Detect which cell encompasses the target text, then output its [x, y] center coordinate. 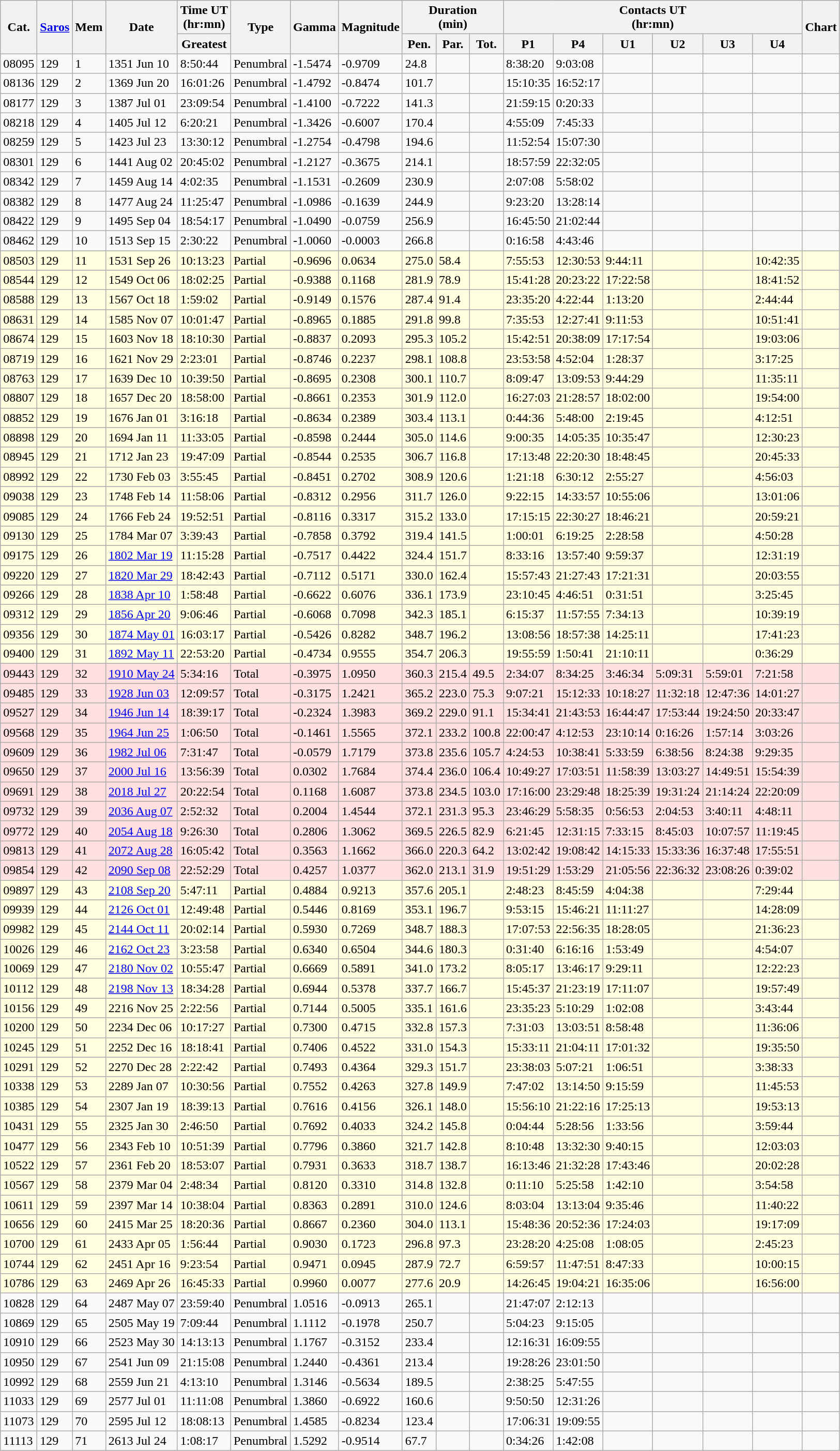
19:24:50 [727, 713]
17:11:07 [628, 988]
0.2308 [370, 378]
1:53:49 [628, 949]
Type [261, 27]
10786 [19, 1284]
11 [89, 260]
9:15:59 [628, 1087]
20:03:55 [777, 575]
324.2 [419, 1126]
1.2421 [370, 693]
1405 Jul 12 [142, 123]
-1.4100 [315, 103]
9:26:30 [204, 831]
2090 Sep 08 [142, 870]
369.5 [419, 831]
20:59:21 [777, 516]
1603 Nov 18 [142, 339]
10:38:41 [578, 752]
-0.8312 [315, 496]
10:30:56 [204, 1087]
0.9213 [370, 890]
9:29:11 [628, 969]
18:34:28 [204, 988]
23:29:48 [578, 791]
5:09:31 [678, 674]
72.7 [453, 1264]
126.0 [453, 496]
0.6944 [315, 988]
8:24:38 [727, 752]
281.9 [419, 280]
114.6 [453, 437]
3 [89, 103]
2:23:01 [204, 359]
357.6 [419, 890]
1748 Feb 14 [142, 496]
0.4364 [370, 1067]
0.2806 [315, 831]
4:24:53 [528, 752]
21:14:24 [727, 791]
4:12:51 [777, 418]
10:51:41 [777, 319]
09568 [19, 732]
138.7 [453, 1165]
1694 Jan 11 [142, 437]
36 [89, 752]
0.5891 [370, 969]
21:43:53 [578, 713]
234.5 [453, 791]
12:27:41 [578, 319]
22 [89, 477]
162.4 [453, 575]
09854 [19, 870]
4:52:04 [578, 359]
366.0 [419, 850]
1351 Jun 10 [142, 64]
11:11:08 [204, 1401]
0.7269 [370, 929]
10656 [19, 1225]
09813 [19, 850]
0.8169 [370, 910]
27 [89, 575]
Contacts UT(hr:mn) [653, 18]
1:53:29 [578, 870]
18:02:25 [204, 280]
19:57:49 [777, 988]
0.8363 [315, 1205]
8:47:33 [628, 1264]
10992 [19, 1382]
12:16:31 [528, 1342]
-1.0986 [315, 201]
30 [89, 634]
10:55:47 [204, 969]
14 [89, 319]
1:21:18 [528, 477]
1.3983 [370, 713]
0.8282 [370, 634]
5:04:23 [528, 1323]
17:03:51 [578, 772]
Time UT(hr:mn) [204, 18]
10 [89, 240]
12:22:23 [777, 969]
-0.5426 [315, 634]
9:35:46 [628, 1205]
1:08:05 [628, 1244]
18:02:00 [628, 398]
7:33:15 [628, 831]
154.3 [453, 1047]
10:42:35 [777, 260]
13:56:39 [204, 772]
2397 Mar 14 [142, 1205]
4:02:35 [204, 181]
8:10:48 [528, 1145]
142.8 [453, 1145]
Cat. [19, 27]
0.6504 [370, 949]
22:20:09 [777, 791]
250.7 [419, 1323]
7:34:13 [628, 615]
3:54:58 [777, 1185]
14:25:11 [628, 634]
Greatest [204, 44]
08136 [19, 83]
10156 [19, 1008]
16:52:17 [578, 83]
17:07:53 [528, 929]
2144 Oct 11 [142, 929]
291.8 [419, 319]
9:23:20 [528, 201]
10611 [19, 1205]
18:08:13 [204, 1421]
2523 May 30 [142, 1342]
18:25:39 [628, 791]
10:49:27 [528, 772]
17:01:32 [628, 1047]
2252 Dec 16 [142, 1047]
318.7 [419, 1165]
0:16:58 [528, 240]
2469 Apr 26 [142, 1284]
11:35:11 [777, 378]
18:18:41 [204, 1047]
08503 [19, 260]
10700 [19, 1244]
365.2 [419, 693]
10828 [19, 1303]
2234 Dec 06 [142, 1028]
-0.6068 [315, 615]
0.7616 [315, 1106]
116.8 [453, 457]
19:08:42 [578, 850]
09400 [19, 654]
1.3146 [315, 1382]
35 [89, 732]
2:46:50 [204, 1126]
21 [89, 457]
12:30:53 [578, 260]
1.4544 [370, 811]
2126 Oct 01 [142, 910]
2162 Oct 23 [142, 949]
2:55:27 [628, 477]
13:08:56 [528, 634]
230.9 [419, 181]
12 [89, 280]
7 [89, 181]
236.0 [453, 772]
303.4 [419, 418]
39 [89, 811]
170.4 [419, 123]
15:12:33 [578, 693]
308.9 [419, 477]
09038 [19, 496]
-0.8661 [315, 398]
11:40:22 [777, 1205]
-0.3175 [315, 693]
21:28:57 [578, 398]
0:31:51 [628, 595]
1 [89, 64]
1.3860 [315, 1401]
17:24:03 [628, 1225]
0.2093 [370, 339]
-0.8234 [370, 1421]
16:37:48 [727, 850]
0.7692 [315, 1126]
0:11:10 [528, 1185]
12:31:26 [578, 1401]
7:09:44 [204, 1323]
5:25:58 [578, 1185]
15:07:30 [578, 142]
2108 Sep 20 [142, 890]
2361 Feb 20 [142, 1165]
326.1 [419, 1106]
1:02:08 [628, 1008]
2018 Jul 27 [142, 791]
61 [89, 1244]
5 [89, 142]
6:19:25 [578, 536]
9:50:50 [528, 1401]
1856 Apr 20 [142, 615]
U3 [727, 44]
8:45:03 [678, 831]
10:13:23 [204, 260]
2:52:32 [204, 811]
0.7931 [315, 1165]
23:46:29 [528, 811]
133.0 [453, 516]
0.7796 [315, 1145]
8:33:16 [528, 555]
09085 [19, 516]
10245 [19, 1047]
0.4522 [370, 1047]
0.2702 [370, 477]
266.8 [419, 240]
105.7 [486, 752]
277.6 [419, 1284]
66 [89, 1342]
353.1 [419, 910]
103.0 [486, 791]
10338 [19, 1087]
6:21:45 [528, 831]
2289 Jan 07 [142, 1087]
23:28:20 [528, 1244]
362.0 [419, 870]
20:02:28 [777, 1165]
23:09:54 [204, 103]
0.2535 [370, 457]
17:13:48 [528, 457]
1:28:37 [628, 359]
09982 [19, 929]
306.7 [419, 457]
15 [89, 339]
22:32:05 [578, 162]
321.7 [419, 1145]
17 [89, 378]
13:01:06 [777, 496]
205.1 [453, 890]
1585 Nov 07 [142, 319]
2:48:23 [528, 890]
-0.8634 [315, 418]
0.5930 [315, 929]
9:44:11 [628, 260]
-1.5474 [315, 64]
149.9 [453, 1087]
298.1 [419, 359]
2270 Dec 28 [142, 1067]
1784 Mar 07 [142, 536]
2:48:34 [204, 1185]
9 [89, 221]
0.4156 [370, 1106]
5:28:56 [578, 1126]
17:17:54 [628, 339]
7:29:44 [777, 890]
-1.2127 [315, 162]
09897 [19, 890]
22:36:32 [678, 870]
34 [89, 713]
110.7 [453, 378]
1.1112 [315, 1323]
21:23:19 [578, 988]
16:35:06 [628, 1284]
21:02:44 [578, 221]
58 [89, 1185]
9:22:15 [528, 496]
-0.7517 [315, 555]
1477 Aug 24 [142, 201]
3:25:45 [777, 595]
0.4033 [370, 1126]
23:38:03 [528, 1067]
173.2 [453, 969]
09130 [19, 536]
09939 [19, 910]
18:39:17 [204, 713]
-0.3152 [370, 1342]
336.1 [419, 595]
295.3 [419, 339]
13:02:42 [528, 850]
305.0 [419, 437]
16:09:55 [578, 1342]
2379 Mar 04 [142, 1185]
1:50:41 [578, 654]
10069 [19, 969]
14:01:27 [777, 693]
0.0302 [315, 772]
0.5446 [315, 910]
Mem [89, 27]
206.3 [453, 654]
16:27:03 [528, 398]
1459 Aug 14 [142, 181]
08945 [19, 457]
3:43:44 [777, 1008]
11:47:51 [578, 1264]
08674 [19, 339]
64.2 [486, 850]
4:46:51 [578, 595]
10291 [19, 1067]
23:35:23 [528, 1008]
18:48:45 [628, 457]
0:44:36 [528, 418]
-0.4798 [370, 142]
13:14:50 [578, 1087]
0.3633 [370, 1165]
18 [89, 398]
10200 [19, 1028]
69 [89, 1401]
59 [89, 1205]
10477 [19, 1145]
17:55:51 [777, 850]
0.0634 [370, 260]
-0.3975 [315, 674]
09312 [19, 615]
49.5 [486, 674]
5:10:29 [578, 1008]
337.7 [419, 988]
9:03:08 [578, 64]
33 [89, 693]
2451 Apr 16 [142, 1264]
2:19:45 [628, 418]
14:33:57 [578, 496]
213.1 [453, 870]
329.3 [419, 1067]
20:33:47 [777, 713]
161.6 [453, 1008]
10744 [19, 1264]
341.0 [419, 969]
2:22:56 [204, 1008]
11:33:05 [204, 437]
62 [89, 1264]
15:48:36 [528, 1225]
20:38:09 [578, 339]
5:59:01 [727, 674]
11:25:47 [204, 201]
1.5292 [315, 1441]
2:44:44 [777, 300]
12:30:23 [777, 437]
226.5 [453, 831]
12:09:57 [204, 693]
-0.9149 [315, 300]
1.5565 [370, 732]
5:47:11 [204, 890]
-0.4361 [370, 1362]
0.6669 [315, 969]
20:22:54 [204, 791]
15:10:35 [528, 83]
1892 May 11 [142, 654]
10431 [19, 1126]
13:03:51 [578, 1028]
319.4 [419, 536]
0:20:33 [578, 103]
0.1885 [370, 319]
315.2 [419, 516]
0.4263 [370, 1087]
7:31:47 [204, 752]
91.4 [453, 300]
1:06:51 [628, 1067]
19:53:13 [777, 1106]
8:09:47 [528, 378]
8:34:25 [578, 674]
P1 [528, 44]
Gamma [315, 27]
16:45:33 [204, 1284]
-0.8116 [315, 516]
0.4715 [370, 1028]
4:43:46 [578, 240]
15:33:11 [528, 1047]
22:00:47 [528, 732]
-0.9709 [370, 64]
4:12:53 [578, 732]
0.5171 [370, 575]
0.3792 [370, 536]
4:22:44 [578, 300]
14:13:13 [204, 1342]
23:53:58 [528, 359]
12:03:03 [777, 1145]
108.8 [453, 359]
369.2 [419, 713]
10:00:15 [777, 1264]
20:52:36 [578, 1225]
220.3 [453, 850]
0.9471 [315, 1264]
08992 [19, 477]
4:48:11 [777, 811]
0.9960 [315, 1284]
24.8 [419, 64]
324.4 [419, 555]
-0.8451 [315, 477]
1567 Oct 18 [142, 300]
1.7684 [370, 772]
12:31:15 [578, 831]
10950 [19, 1362]
23:35:20 [528, 300]
4 [89, 123]
2307 Jan 19 [142, 1106]
148.0 [453, 1106]
-0.8965 [315, 319]
95.3 [486, 811]
0.4884 [315, 890]
08422 [19, 221]
31.9 [486, 870]
213.4 [419, 1362]
1:56:44 [204, 1244]
1838 Apr 10 [142, 595]
10:38:04 [204, 1205]
7:31:03 [528, 1028]
18:28:05 [628, 929]
1766 Feb 24 [142, 516]
22:56:35 [578, 929]
354.7 [419, 654]
18:53:07 [204, 1165]
15:34:41 [528, 713]
6:15:37 [528, 615]
0.2956 [370, 496]
U2 [678, 44]
-0.1461 [315, 732]
19:04:21 [578, 1284]
9:06:46 [204, 615]
304.0 [419, 1225]
-0.1639 [370, 201]
132.8 [453, 1185]
3:23:58 [204, 949]
215.4 [453, 674]
2325 Jan 30 [142, 1126]
6:38:56 [678, 752]
1657 Dec 20 [142, 398]
300.1 [419, 378]
2487 May 07 [142, 1303]
20.9 [453, 1284]
196.2 [453, 634]
3:03:26 [777, 732]
331.0 [419, 1047]
2054 Aug 18 [142, 831]
19 [89, 418]
10910 [19, 1342]
3:16:18 [204, 418]
19:31:24 [678, 791]
157.3 [453, 1028]
185.1 [453, 615]
7:47:02 [528, 1087]
23:10:45 [528, 595]
08382 [19, 201]
08259 [19, 142]
0.9555 [370, 654]
5:58:35 [578, 811]
-0.0913 [370, 1303]
0.4422 [370, 555]
9:59:37 [628, 555]
4:50:28 [777, 536]
1.7179 [370, 752]
1:06:50 [204, 732]
2505 May 19 [142, 1323]
22:30:27 [578, 516]
235.6 [453, 752]
Date [142, 27]
-0.1978 [370, 1323]
0.9030 [315, 1244]
Tot. [486, 44]
1.3062 [370, 831]
231.3 [453, 811]
-0.8544 [315, 457]
09691 [19, 791]
166.7 [453, 988]
17:22:58 [628, 280]
5:48:00 [578, 418]
314.8 [419, 1185]
11:45:53 [777, 1087]
-0.6007 [370, 123]
2:38:25 [528, 1382]
18:58:00 [204, 398]
296.8 [419, 1244]
14:05:35 [578, 437]
56 [89, 1145]
0.2237 [370, 359]
42 [89, 870]
65 [89, 1323]
-1.2754 [315, 142]
49 [89, 1008]
16:13:46 [528, 1165]
0:34:26 [528, 1441]
3:38:33 [777, 1067]
53 [89, 1087]
08095 [19, 64]
6 [89, 162]
15:42:51 [528, 339]
0.7144 [315, 1008]
29 [89, 615]
23:59:40 [204, 1303]
15:57:43 [528, 575]
4:04:38 [628, 890]
22:52:29 [204, 870]
11:11:27 [628, 910]
8:05:17 [528, 969]
46 [89, 949]
1639 Dec 10 [142, 378]
2433 Apr 05 [142, 1244]
2:12:13 [578, 1303]
344.6 [419, 949]
335.1 [419, 1008]
1802 Mar 19 [142, 555]
71 [89, 1441]
10:01:47 [204, 319]
196.7 [453, 910]
5:47:55 [578, 1382]
2:04:53 [678, 811]
23 [89, 496]
0.2444 [370, 437]
6:59:57 [528, 1264]
7:21:58 [777, 674]
67.7 [419, 1441]
173.9 [453, 595]
19:35:50 [777, 1047]
287.9 [419, 1264]
9:44:29 [628, 378]
08177 [19, 103]
1:59:02 [204, 300]
1.0516 [315, 1303]
2000 Jul 16 [142, 772]
11:52:54 [528, 142]
16:45:50 [528, 221]
09527 [19, 713]
10:39:19 [777, 615]
45 [89, 929]
1441 Aug 02 [142, 162]
223.0 [453, 693]
19:55:59 [528, 654]
21:27:43 [578, 575]
15:46:21 [578, 910]
09175 [19, 555]
20 [89, 437]
19:47:09 [204, 457]
09732 [19, 811]
08807 [19, 398]
330.0 [419, 575]
11073 [19, 1421]
14:15:33 [628, 850]
1820 Mar 29 [142, 575]
1.1767 [315, 1342]
13:57:40 [578, 555]
2072 Aug 28 [142, 850]
7:45:33 [578, 123]
52 [89, 1067]
1.4585 [315, 1421]
3:17:25 [777, 359]
0.2389 [370, 418]
10385 [19, 1106]
11:58:39 [628, 772]
58.4 [453, 260]
16:03:17 [204, 634]
265.1 [419, 1303]
9:29:35 [777, 752]
08218 [19, 123]
13:13:04 [578, 1205]
0.7406 [315, 1047]
1513 Sep 15 [142, 240]
1:13:20 [628, 300]
19:09:55 [578, 1421]
64 [89, 1303]
19:54:00 [777, 398]
0.0077 [370, 1284]
8:45:59 [578, 890]
10:18:27 [628, 693]
11033 [19, 1401]
0.5378 [370, 988]
12:31:19 [777, 555]
1676 Jan 01 [142, 418]
08763 [19, 378]
189.5 [419, 1382]
5:33:59 [628, 752]
10567 [19, 1185]
1:00:01 [528, 536]
194.6 [419, 142]
124.6 [453, 1205]
0:04:44 [528, 1126]
08342 [19, 181]
0.6076 [370, 595]
301.9 [419, 398]
22:53:20 [204, 654]
17:21:31 [628, 575]
63 [89, 1284]
4:55:09 [528, 123]
18:57:38 [578, 634]
-0.2324 [315, 713]
-0.5634 [370, 1382]
2036 Aug 07 [142, 811]
3:59:44 [777, 1126]
4:54:07 [777, 949]
23:01:50 [578, 1362]
-0.8837 [315, 339]
2541 Jun 09 [142, 1362]
16:56:00 [777, 1284]
0.3317 [370, 516]
6:16:16 [578, 949]
9:23:54 [204, 1264]
1.6087 [370, 791]
0.8120 [315, 1185]
1928 Jun 03 [142, 693]
1369 Jun 20 [142, 83]
51 [89, 1047]
12:49:48 [204, 910]
229.0 [453, 713]
0.0945 [370, 1264]
08719 [19, 359]
0.3310 [370, 1185]
17:15:15 [528, 516]
4:56:03 [777, 477]
17:06:31 [528, 1421]
0.2004 [315, 811]
11:19:45 [777, 831]
1423 Jul 23 [142, 142]
Par. [453, 44]
38 [89, 791]
37 [89, 772]
Pen. [419, 44]
1874 May 01 [142, 634]
106.4 [486, 772]
1621 Nov 29 [142, 359]
18:54:17 [204, 221]
U1 [628, 44]
19:28:26 [528, 1362]
1531 Sep 26 [142, 260]
0:16:26 [678, 732]
0:56:53 [628, 811]
160.6 [419, 1401]
2613 Jul 24 [142, 1441]
21:22:16 [578, 1106]
Saros [55, 27]
48 [89, 988]
145.8 [453, 1126]
311.7 [419, 496]
332.8 [419, 1028]
13:46:17 [578, 969]
0.7098 [370, 615]
60 [89, 1225]
2216 Nov 25 [142, 1008]
26 [89, 555]
2:45:23 [777, 1244]
20:45:33 [777, 457]
14:49:51 [727, 772]
13:09:53 [578, 378]
18:41:52 [777, 280]
P4 [578, 44]
18:57:59 [528, 162]
21:05:56 [628, 870]
1946 Jun 14 [142, 713]
-0.2609 [370, 181]
1712 Jan 23 [142, 457]
-0.9388 [315, 280]
50 [89, 1028]
8:50:44 [204, 64]
6:20:21 [204, 123]
17:16:00 [528, 791]
8:03:04 [528, 1205]
21:10:11 [628, 654]
0.1723 [370, 1244]
1:08:17 [204, 1441]
91.1 [486, 713]
8:58:48 [628, 1028]
24 [89, 516]
3:46:34 [628, 674]
23:10:14 [628, 732]
0.2353 [370, 398]
6:30:12 [578, 477]
0.7300 [315, 1028]
-1.1531 [315, 181]
0.4257 [315, 870]
2343 Feb 10 [142, 1145]
17:43:46 [628, 1165]
-0.8474 [370, 83]
09485 [19, 693]
1730 Feb 03 [142, 477]
09266 [19, 595]
43 [89, 890]
57 [89, 1165]
244.9 [419, 201]
4:25:08 [578, 1244]
214.1 [419, 162]
19:52:51 [204, 516]
10869 [19, 1323]
233.2 [453, 732]
55 [89, 1126]
2:34:07 [528, 674]
Magnitude [370, 27]
10:07:57 [727, 831]
1:42:10 [628, 1185]
-0.3675 [370, 162]
7:55:53 [528, 260]
7:35:53 [528, 319]
287.4 [419, 300]
31 [89, 654]
99.8 [453, 319]
0.6340 [315, 949]
21:04:11 [578, 1047]
32 [89, 674]
Chart [821, 27]
10:51:39 [204, 1145]
374.4 [419, 772]
0:31:40 [528, 949]
21:59:15 [528, 103]
123.4 [419, 1421]
17:53:44 [678, 713]
21:47:07 [528, 1303]
09220 [19, 575]
18:39:13 [204, 1106]
10:55:06 [628, 496]
10:35:47 [628, 437]
-0.9696 [315, 260]
0.2891 [370, 1205]
14:26:45 [528, 1284]
9:40:15 [628, 1145]
1:42:08 [578, 1441]
17:41:23 [777, 634]
1495 Sep 04 [142, 221]
-0.7858 [315, 536]
2595 Jul 12 [142, 1421]
101.7 [419, 83]
0.2360 [370, 1225]
0.8667 [315, 1225]
2 [89, 83]
15:33:36 [678, 850]
16:05:42 [204, 850]
-0.6622 [315, 595]
47 [89, 969]
8:38:20 [528, 64]
2415 Mar 25 [142, 1225]
105.2 [453, 339]
3:39:43 [204, 536]
68 [89, 1382]
75.3 [486, 693]
15:54:39 [777, 772]
-0.0579 [315, 752]
0:39:02 [777, 870]
19:03:06 [777, 339]
08462 [19, 240]
21:36:23 [777, 929]
275.0 [419, 260]
10:17:27 [204, 1028]
41 [89, 850]
310.0 [419, 1205]
18:10:30 [204, 339]
16 [89, 359]
2:07:08 [528, 181]
-0.9514 [370, 1441]
2198 Nov 13 [142, 988]
1982 Jul 06 [142, 752]
2180 Nov 02 [142, 969]
13:28:14 [578, 201]
1964 Jun 25 [142, 732]
1387 Jul 01 [142, 103]
13:30:12 [204, 142]
22:20:30 [578, 457]
1549 Oct 06 [142, 280]
0.3563 [315, 850]
342.3 [419, 615]
-1.4792 [315, 83]
09609 [19, 752]
18:20:36 [204, 1225]
5:34:16 [204, 674]
0.5005 [370, 1008]
09772 [19, 831]
-1.0490 [315, 221]
18:46:21 [628, 516]
09650 [19, 772]
67 [89, 1362]
1910 May 24 [142, 674]
141.3 [419, 103]
28 [89, 595]
09356 [19, 634]
21:32:28 [578, 1165]
14:28:09 [777, 910]
188.3 [453, 929]
16:01:26 [204, 83]
11:36:06 [777, 1028]
2:28:58 [628, 536]
-0.7112 [315, 575]
54 [89, 1106]
97.3 [453, 1244]
09443 [19, 674]
1:57:14 [727, 732]
-0.8746 [315, 359]
327.8 [419, 1087]
4:13:10 [204, 1382]
08301 [19, 162]
3:55:45 [204, 477]
82.9 [486, 831]
5:58:02 [578, 181]
15:56:10 [528, 1106]
12:47:36 [727, 693]
10026 [19, 949]
10:39:50 [204, 378]
9:11:53 [628, 319]
0.7493 [315, 1067]
20:23:22 [578, 280]
1:33:56 [628, 1126]
10522 [19, 1165]
08631 [19, 319]
11113 [19, 1441]
08588 [19, 300]
08852 [19, 418]
1.0950 [370, 674]
-0.4734 [315, 654]
13:03:27 [678, 772]
20:02:14 [204, 929]
112.0 [453, 398]
9:15:05 [578, 1323]
0.3860 [370, 1145]
15:45:37 [528, 988]
25 [89, 536]
9:53:15 [528, 910]
08544 [19, 280]
19:51:29 [528, 870]
1.2440 [315, 1362]
-0.0003 [370, 240]
141.5 [453, 536]
0:36:29 [777, 654]
2:22:42 [204, 1067]
11:32:18 [678, 693]
3:40:11 [727, 811]
11:58:06 [204, 496]
10112 [19, 988]
13 [89, 300]
2559 Jun 21 [142, 1382]
1:58:48 [204, 595]
-0.6922 [370, 1401]
360.3 [419, 674]
8 [89, 201]
17:25:13 [628, 1106]
18:42:43 [204, 575]
9:00:35 [528, 437]
9:07:21 [528, 693]
23:08:26 [727, 870]
233.4 [419, 1342]
15:41:28 [528, 280]
0.7552 [315, 1087]
256.9 [419, 221]
-0.7222 [370, 103]
-1.0060 [315, 240]
100.8 [486, 732]
20:45:02 [204, 162]
2:30:22 [204, 240]
16:44:47 [628, 713]
1.1662 [370, 850]
2577 Jul 01 [142, 1401]
11:57:55 [578, 615]
-0.8598 [315, 437]
21:15:08 [204, 1362]
-0.8695 [315, 378]
120.6 [453, 477]
13:32:30 [578, 1145]
Duration(min) [453, 18]
44 [89, 910]
19:17:09 [777, 1225]
-1.3426 [315, 123]
1.0377 [370, 870]
U4 [777, 44]
-0.0759 [370, 221]
5:07:21 [578, 1067]
40 [89, 831]
11:15:28 [204, 555]
78.9 [453, 280]
180.3 [453, 949]
70 [89, 1421]
08898 [19, 437]
0.1576 [370, 300]
